Output the [x, y] coordinate of the center of the cell containing the given text.  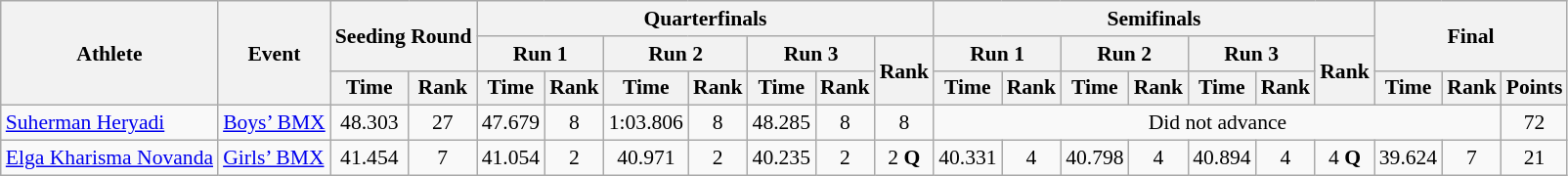
40.331 [968, 158]
Elga Kharisma Novanda [109, 158]
40.798 [1095, 158]
72 [1535, 123]
Final [1471, 35]
Suherman Heryadi [109, 123]
Seeding Round [404, 35]
1:03.806 [646, 123]
Points [1535, 88]
48.285 [782, 123]
Event [274, 53]
Girls’ BMX [274, 158]
47.679 [510, 123]
Boys’ BMX [274, 123]
48.303 [370, 123]
21 [1535, 158]
40.894 [1222, 158]
Quarterfinals [706, 19]
41.454 [370, 158]
41.054 [510, 158]
27 [443, 123]
Semifinals [1154, 19]
Did not advance [1218, 123]
2 Q [905, 158]
40.971 [646, 158]
40.235 [782, 158]
4 Q [1345, 158]
Athlete [109, 53]
39.624 [1408, 158]
